Determine the (x, y) coordinate at the center of the cell enclosing the given text.  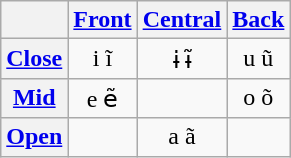
u ũ (258, 59)
Back (258, 20)
Close (34, 59)
o õ (258, 98)
Front (102, 20)
a ã (182, 137)
i ĩ (102, 59)
ɨ ɨ̃ (182, 59)
Central (182, 20)
e ẽ (102, 98)
Mid (34, 98)
Open (34, 137)
